Locate the cell with the specified text and output its (X, Y) center coordinate. 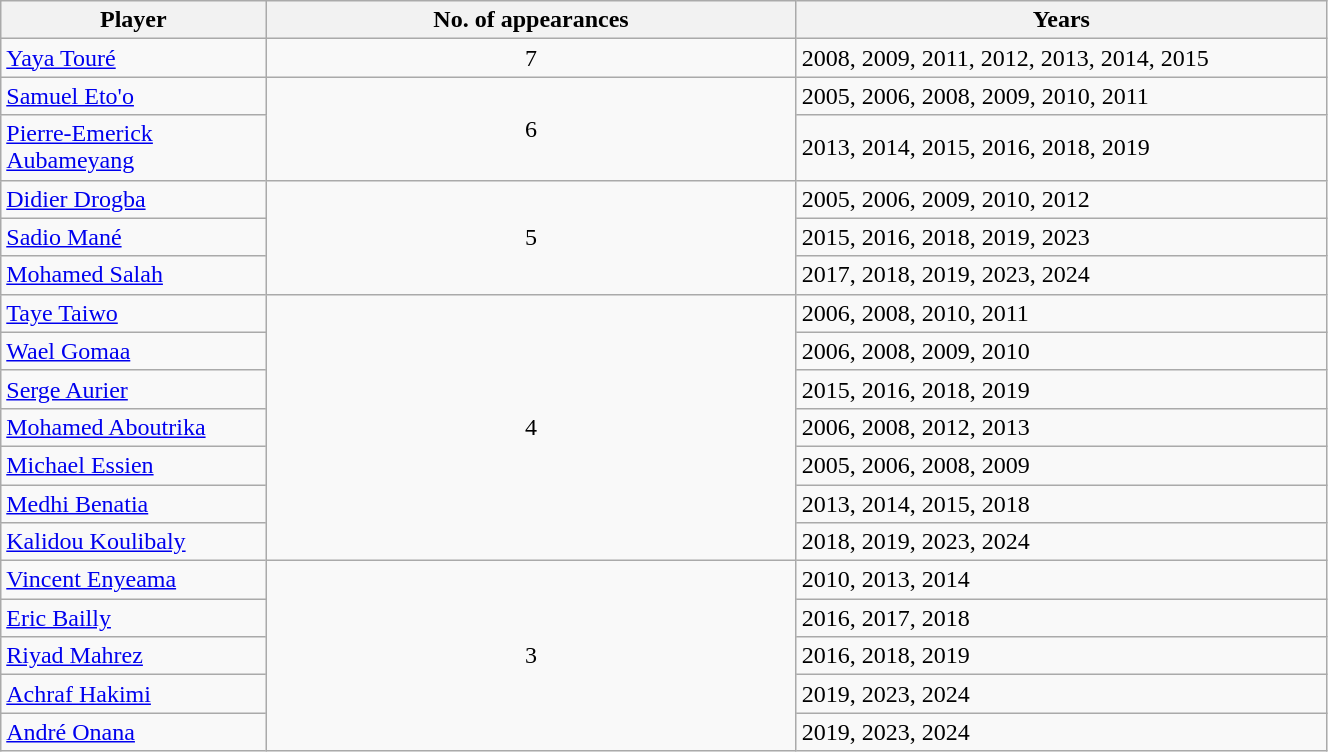
Vincent Enyeama (134, 580)
2015, 2016, 2018, 2019 (1061, 389)
Kalidou Koulibaly (134, 542)
Achraf Hakimi (134, 694)
2016, 2018, 2019 (1061, 656)
Yaya Touré (134, 58)
2017, 2018, 2019, 2023, 2024 (1061, 275)
André Onana (134, 732)
2006, 2008, 2010, 2011 (1061, 313)
Wael Gomaa (134, 351)
2008, 2009, 2011, 2012, 2013, 2014, 2015 (1061, 58)
Eric Bailly (134, 618)
2006, 2008, 2012, 2013 (1061, 427)
2016, 2017, 2018 (1061, 618)
2013, 2014, 2015, 2018 (1061, 503)
2013, 2014, 2015, 2016, 2018, 2019 (1061, 148)
Sadio Mané (134, 237)
Samuel Eto'o (134, 96)
Player (134, 20)
Mohamed Salah (134, 275)
2010, 2013, 2014 (1061, 580)
2005, 2006, 2009, 2010, 2012 (1061, 199)
Riyad Mahrez (134, 656)
2015, 2016, 2018, 2019, 2023 (1061, 237)
4 (531, 427)
Mohamed Aboutrika (134, 427)
Serge Aurier (134, 389)
5 (531, 237)
2006, 2008, 2009, 2010 (1061, 351)
Pierre-Emerick Aubameyang (134, 148)
2005, 2006, 2008, 2009 (1061, 465)
Didier Drogba (134, 199)
No. of appearances (531, 20)
Michael Essien (134, 465)
7 (531, 58)
6 (531, 128)
Years (1061, 20)
2018, 2019, 2023, 2024 (1061, 542)
Taye Taiwo (134, 313)
3 (531, 656)
Medhi Benatia (134, 503)
2005, 2006, 2008, 2009, 2010, 2011 (1061, 96)
